Scan for the cell matching the given text and deliver its (X, Y) coordinate at center. 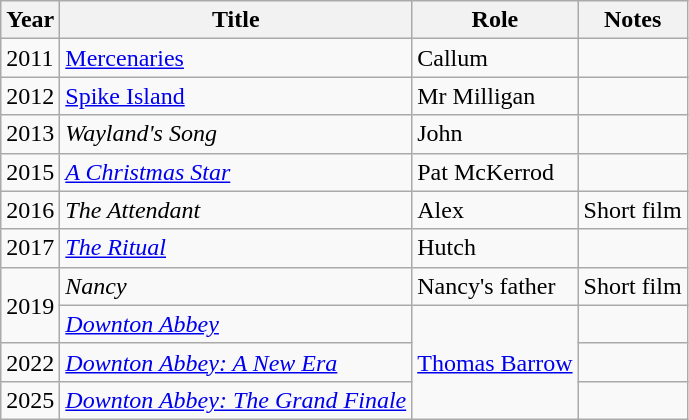
Mercenaries (236, 58)
Nancy's father (495, 286)
Wayland's Song (236, 134)
Mr Milligan (495, 96)
2012 (30, 96)
Callum (495, 58)
Hutch (495, 248)
2017 (30, 248)
2016 (30, 210)
Downton Abbey: The Grand Finale (236, 400)
Spike Island (236, 96)
Pat McKerrod (495, 172)
Downton Abbey: A New Era (236, 362)
The Attendant (236, 210)
Alex (495, 210)
The Ritual (236, 248)
Downton Abbey (236, 324)
Notes (632, 20)
2013 (30, 134)
Year (30, 20)
Thomas Barrow (495, 362)
2011 (30, 58)
Title (236, 20)
Nancy (236, 286)
2019 (30, 305)
Role (495, 20)
2025 (30, 400)
2015 (30, 172)
John (495, 134)
A Christmas Star (236, 172)
2022 (30, 362)
